Determine the [X, Y] coordinate at the center of the cell enclosing the given text.  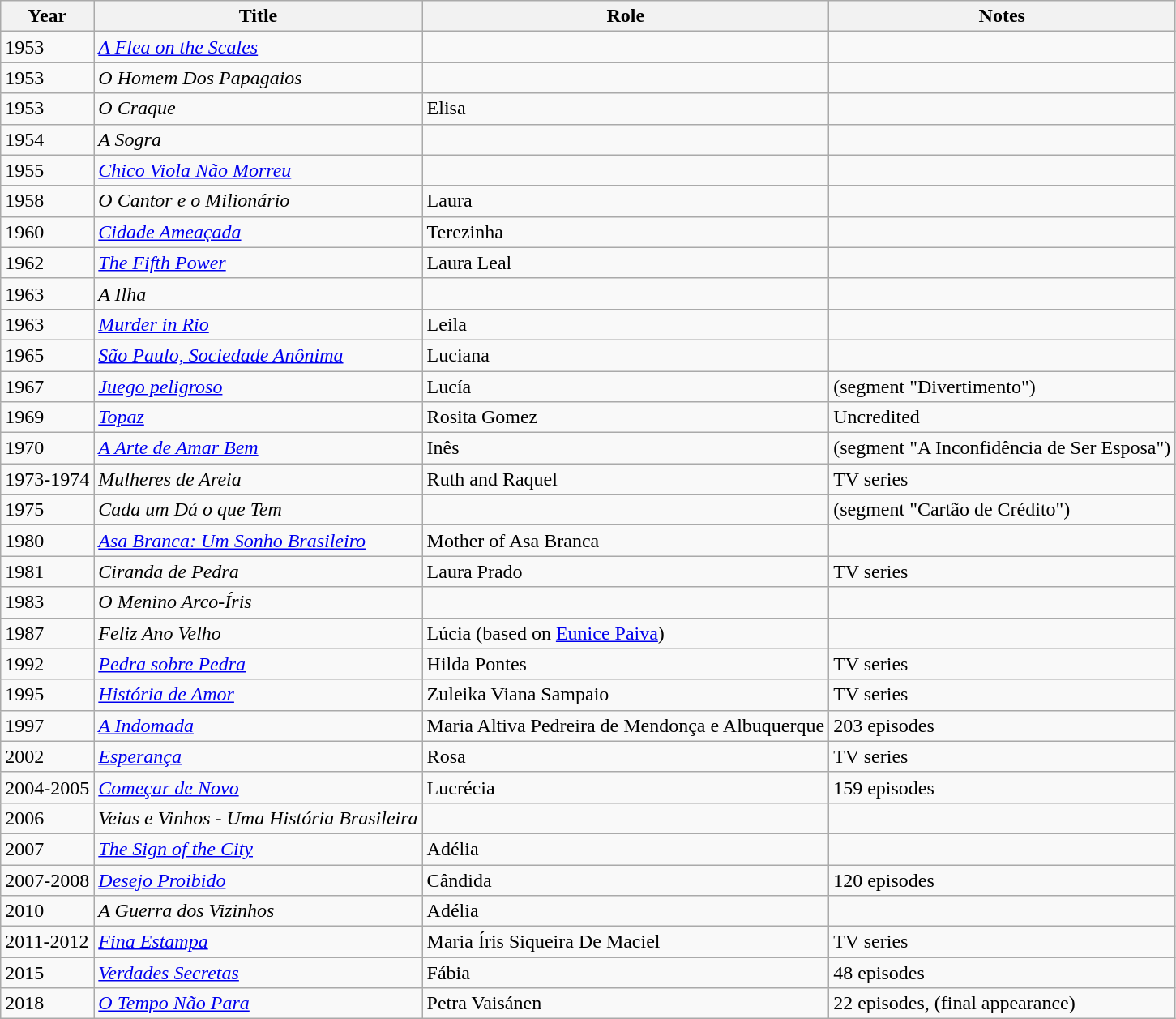
Verdades Secretas [258, 973]
Chico Viola Não Morreu [258, 170]
Inês [626, 448]
2007 [47, 849]
Juego peligroso [258, 387]
Ciranda de Pedra [258, 572]
22 episodes, (final appearance) [1002, 1004]
Asa Branca: Um Sonho Brasileiro [258, 541]
Fina Estampa [258, 942]
Notes [1002, 16]
Hilda Pontes [626, 664]
1965 [47, 355]
Cândida [626, 880]
1955 [47, 170]
A Guerra dos Vizinhos [258, 911]
Laura Leal [626, 263]
A Ilha [258, 293]
Cidade Ameaçada [258, 232]
Year [47, 16]
2006 [47, 818]
Murder in Rio [258, 324]
A Sogra [258, 139]
The Fifth Power [258, 263]
1992 [47, 664]
1997 [47, 726]
1967 [47, 387]
Zuleika Viana Sampaio [626, 695]
The Sign of the City [258, 849]
1980 [47, 541]
O Craque [258, 109]
Lúcia (based on Eunice Paiva) [626, 633]
Rosita Gomez [626, 417]
Fábia [626, 973]
1954 [47, 139]
A Indomada [258, 726]
Cada um Dá o que Tem [258, 510]
Pedra sobre Pedra [258, 664]
1983 [47, 602]
2004-2005 [47, 787]
1958 [47, 201]
Title [258, 16]
O Tempo Não Para [258, 1004]
1960 [47, 232]
Petra Vaisánen [626, 1004]
Leila [626, 324]
O Menino Arco-Íris [258, 602]
(segment "A Inconfidência de Ser Esposa") [1002, 448]
Desejo Proibido [258, 880]
1962 [47, 263]
Topaz [258, 417]
A Flea on the Scales [258, 47]
História de Amor [258, 695]
Maria Altiva Pedreira de Mendonça e Albuquerque [626, 726]
Mother of Asa Branca [626, 541]
1981 [47, 572]
1969 [47, 417]
2015 [47, 973]
O Cantor e o Milionário [258, 201]
1973-1974 [47, 479]
Ruth and Raquel [626, 479]
159 episodes [1002, 787]
Role [626, 16]
Laura Prado [626, 572]
Maria Íris Siqueira De Maciel [626, 942]
Uncredited [1002, 417]
2011-2012 [47, 942]
Laura [626, 201]
O Homem Dos Papagaios [258, 78]
2002 [47, 756]
Esperança [258, 756]
2007-2008 [47, 880]
203 episodes [1002, 726]
(segment "Cartão de Crédito") [1002, 510]
120 episodes [1002, 880]
Feliz Ano Velho [258, 633]
Começar de Novo [258, 787]
1987 [47, 633]
Lucía [626, 387]
Terezinha [626, 232]
Elisa [626, 109]
Luciana [626, 355]
(segment "Divertimento") [1002, 387]
48 episodes [1002, 973]
Veias e Vinhos - Uma História Brasileira [258, 818]
2018 [47, 1004]
1975 [47, 510]
1970 [47, 448]
A Arte de Amar Bem [258, 448]
Lucrécia [626, 787]
1995 [47, 695]
Mulheres de Areia [258, 479]
São Paulo, Sociedade Anônima [258, 355]
2010 [47, 911]
Rosa [626, 756]
